Return the (X, Y) coordinate for the center point of the cell that contains the specified text.  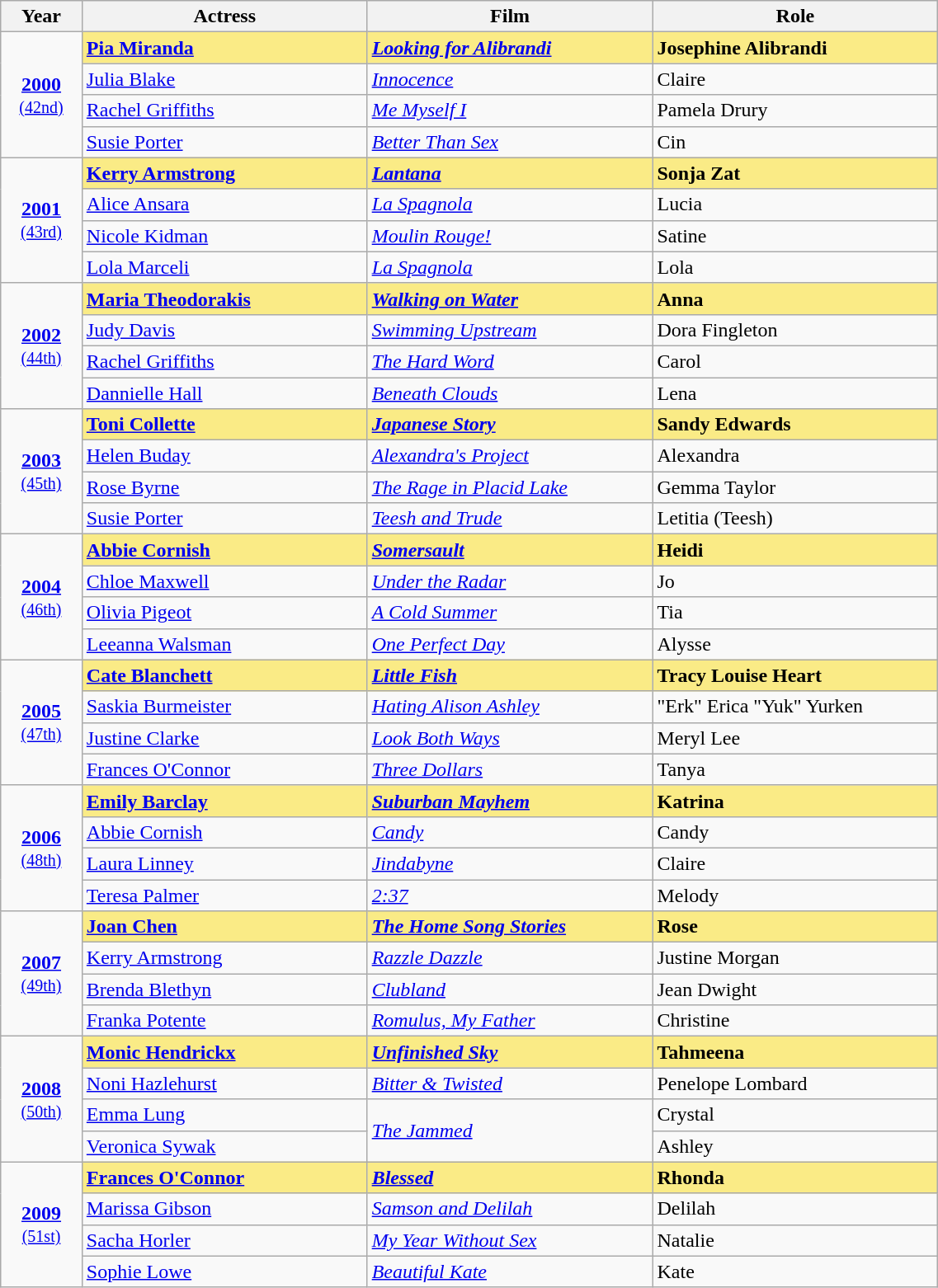
Sandy Edwards (795, 425)
Cate Blanchett (224, 675)
Alice Ansara (224, 204)
Little Fish (510, 675)
Satine (795, 236)
Lucia (795, 204)
Swimming Upstream (510, 330)
Emily Barclay (224, 801)
Lantana (510, 173)
Lola Marceli (224, 267)
Somersault (510, 550)
Chloe Maxwell (224, 581)
Look Both Ways (510, 738)
Ashley (795, 1146)
2007(49th) (41, 974)
Unfinished Sky (510, 1052)
Heidi (795, 550)
Nicole Kidman (224, 236)
Teresa Palmer (224, 895)
2005(47th) (41, 722)
Joan Chen (224, 927)
Julia Blake (224, 79)
Lena (795, 393)
Alexandra (795, 456)
Josephine Alibrandi (795, 48)
Meryl Lee (795, 738)
Sonja Zat (795, 173)
Me Myself I (510, 110)
Rose Byrne (224, 487)
Judy Davis (224, 330)
Gemma Taylor (795, 487)
Jean Dwight (795, 990)
Japanese Story (510, 425)
Olivia Pigeot (224, 613)
2006(48th) (41, 848)
The Hard Word (510, 361)
Alexandra's Project (510, 456)
2009(51st) (41, 1225)
A Cold Summer (510, 613)
Role (795, 16)
Tahmeena (795, 1052)
Teesh and Trude (510, 519)
Franka Potente (224, 1021)
Leeanna Walsman (224, 644)
2008(50th) (41, 1099)
2:37 (510, 895)
Tia (795, 613)
Jo (795, 581)
Alysse (795, 644)
Romulus, My Father (510, 1021)
Dora Fingleton (795, 330)
Samson and Delilah (510, 1209)
Rose (795, 927)
Cin (795, 142)
Penelope Lombard (795, 1084)
Letitia (Teesh) (795, 519)
2000(42nd) (41, 95)
2002(44th) (41, 346)
Sacha Horler (224, 1240)
Carol (795, 361)
Laura Linney (224, 863)
Bitter & Twisted (510, 1084)
Pia Miranda (224, 48)
Emma Lung (224, 1115)
Toni Collette (224, 425)
Crystal (795, 1115)
Pamela Drury (795, 110)
The Home Song Stories (510, 927)
The Jammed (510, 1131)
Jindabyne (510, 863)
The Rage in Placid Lake (510, 487)
Suburban Mayhem (510, 801)
Walking on Water (510, 298)
Blessed (510, 1178)
Saskia Burmeister (224, 707)
Anna (795, 298)
Marissa Gibson (224, 1209)
Razzle Dazzle (510, 958)
Katrina (795, 801)
Kate (795, 1272)
One Perfect Day (510, 644)
"Erk" Erica "Yuk" Yurken (795, 707)
Innocence (510, 79)
Christine (795, 1021)
Better Than Sex (510, 142)
2001(43rd) (41, 220)
Three Dollars (510, 769)
Noni Hazlehurst (224, 1084)
Tanya (795, 769)
My Year Without Sex (510, 1240)
2004(46th) (41, 597)
Moulin Rouge! (510, 236)
Hating Alison Ashley (510, 707)
Film (510, 16)
Sophie Lowe (224, 1272)
Beneath Clouds (510, 393)
Rhonda (795, 1178)
Tracy Louise Heart (795, 675)
Lola (795, 267)
Brenda Blethyn (224, 990)
Under the Radar (510, 581)
Dannielle Hall (224, 393)
Monic Hendrickx (224, 1052)
Beautiful Kate (510, 1272)
Looking for Alibrandi (510, 48)
Maria Theodorakis (224, 298)
Veronica Sywak (224, 1146)
Delilah (795, 1209)
Helen Buday (224, 456)
Clubland (510, 990)
Natalie (795, 1240)
2003(45th) (41, 472)
Melody (795, 895)
Justine Clarke (224, 738)
Year (41, 16)
Justine Morgan (795, 958)
Actress (224, 16)
